For the text-containing cell, return its midpoint in (x, y) coordinate format. 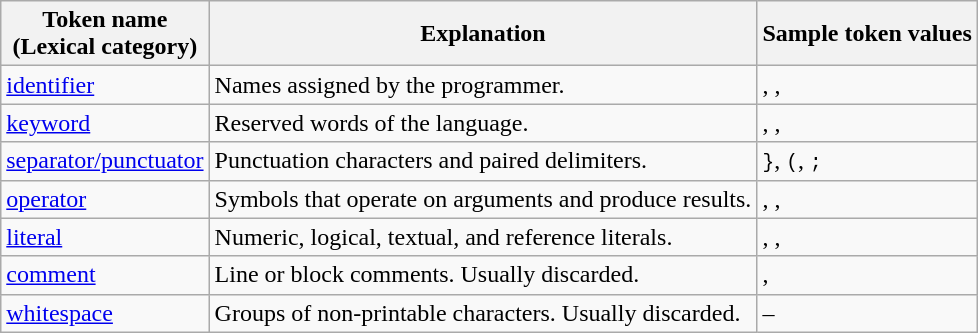
– (867, 313)
whitespace (105, 313)
, (867, 275)
operator (105, 199)
separator/punctuator (105, 161)
Sample token values (867, 34)
Line or block comments. Usually discarded. (483, 275)
keyword (105, 123)
Token name(Lexical category) (105, 34)
Symbols that operate on arguments and produce results. (483, 199)
Numeric, logical, textual, and reference literals. (483, 237)
literal (105, 237)
Names assigned by the programmer. (483, 85)
}, (, ; (867, 161)
Punctuation characters and paired delimiters. (483, 161)
Reserved words of the language. (483, 123)
Groups of non-printable characters. Usually discarded. (483, 313)
identifier (105, 85)
Explanation (483, 34)
comment (105, 275)
